Output the (X, Y) coordinate of the center of the cell containing the given text.  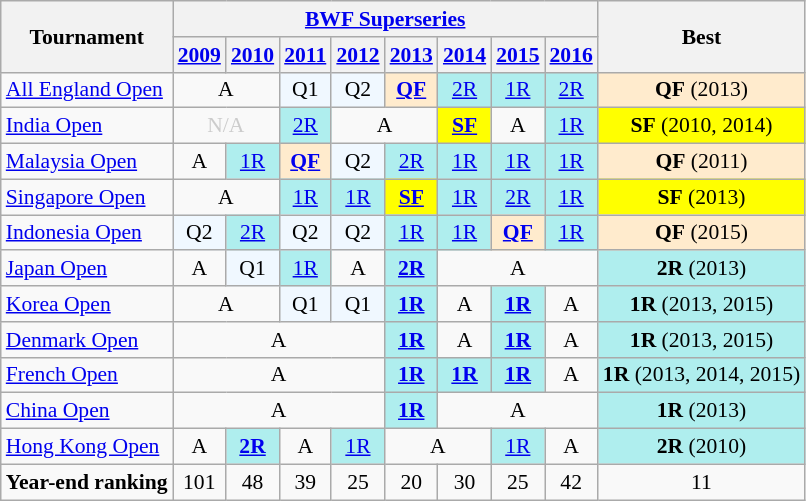
2016 (570, 55)
Best (702, 36)
Hong Kong Open (87, 447)
2R (2010) (702, 447)
48 (252, 482)
Korea Open (87, 304)
Malaysia Open (87, 162)
BWF Superseries (386, 19)
2011 (305, 55)
All England Open (87, 90)
India Open (87, 126)
1R (2013) (702, 411)
Indonesia Open (87, 233)
French Open (87, 375)
20 (412, 482)
2015 (518, 55)
QF (2011) (702, 162)
Singapore Open (87, 197)
Year-end ranking (87, 482)
SF (2013) (702, 197)
2009 (200, 55)
2012 (358, 55)
Tournament (87, 36)
2010 (252, 55)
2013 (412, 55)
2014 (464, 55)
Denmark Open (87, 340)
1R (2013, 2014, 2015) (702, 375)
30 (464, 482)
N/A (226, 126)
42 (570, 482)
China Open (87, 411)
101 (200, 482)
39 (305, 482)
QF (2015) (702, 233)
QF (2013) (702, 90)
2R (2013) (702, 269)
Japan Open (87, 269)
11 (702, 482)
SF (2010, 2014) (702, 126)
